Output the (x, y) coordinate of the center of the cell containing the given text.  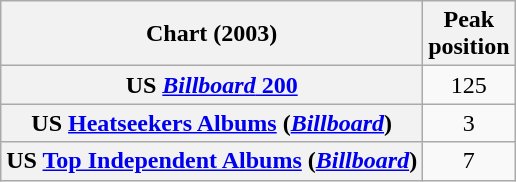
125 (469, 85)
Chart (2003) (212, 34)
3 (469, 123)
US Heatseekers Albums (Billboard) (212, 123)
Peakposition (469, 34)
7 (469, 161)
US Top Independent Albums (Billboard) (212, 161)
US Billboard 200 (212, 85)
